Provide the [x, y] coordinate of the cell's center where the given text is located.  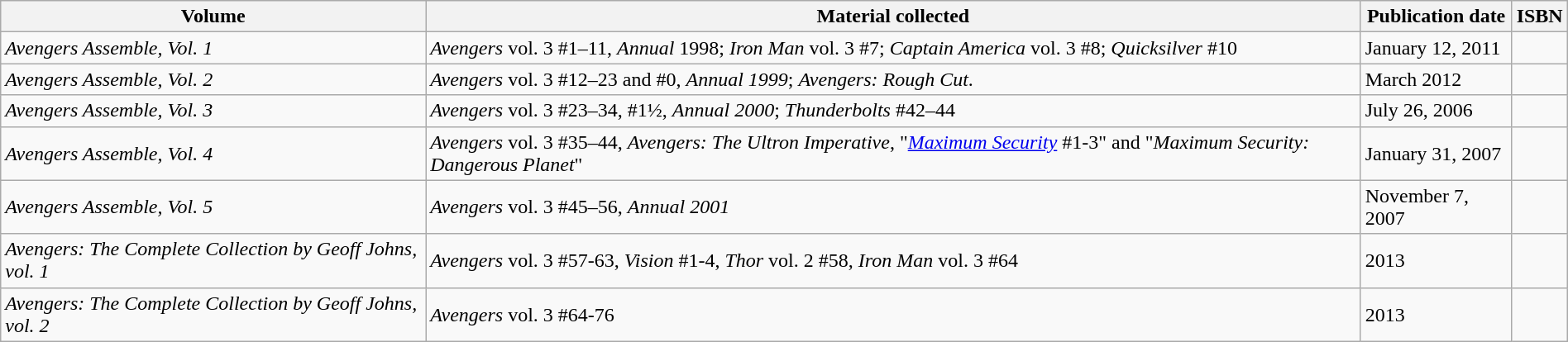
January 31, 2007 [1436, 154]
Avengers Assemble, Vol. 4 [213, 154]
Avengers vol. 3 #23–34, #1½, Annual 2000; Thunderbolts #42–44 [893, 111]
Avengers vol. 3 #64-76 [893, 314]
Publication date [1436, 17]
Avengers vol. 3 #57-63, Vision #1-4, Thor vol. 2 #58, Iron Man vol. 3 #64 [893, 261]
Volume [213, 17]
Avengers vol. 3 #35–44, Avengers: The Ultron Imperative, "Maximum Security #1-3" and "Maximum Security: Dangerous Planet" [893, 154]
ISBN [1540, 17]
January 12, 2011 [1436, 48]
Avengers vol. 3 #12–23 and #0, Annual 1999; Avengers: Rough Cut. [893, 79]
July 26, 2006 [1436, 111]
November 7, 2007 [1436, 207]
Avengers vol. 3 #45–56, Annual 2001 [893, 207]
Avengers: The Complete Collection by Geoff Johns, vol. 2 [213, 314]
Avengers Assemble, Vol. 1 [213, 48]
Avengers Assemble, Vol. 2 [213, 79]
Material collected [893, 17]
Avengers Assemble, Vol. 5 [213, 207]
March 2012 [1436, 79]
Avengers Assemble, Vol. 3 [213, 111]
Avengers: The Complete Collection by Geoff Johns, vol. 1 [213, 261]
Avengers vol. 3 #1–11, Annual 1998; Iron Man vol. 3 #7; Captain America vol. 3 #8; Quicksilver #10 [893, 48]
